Search for the cell housing the specified text and yield its [X, Y] center coordinate. 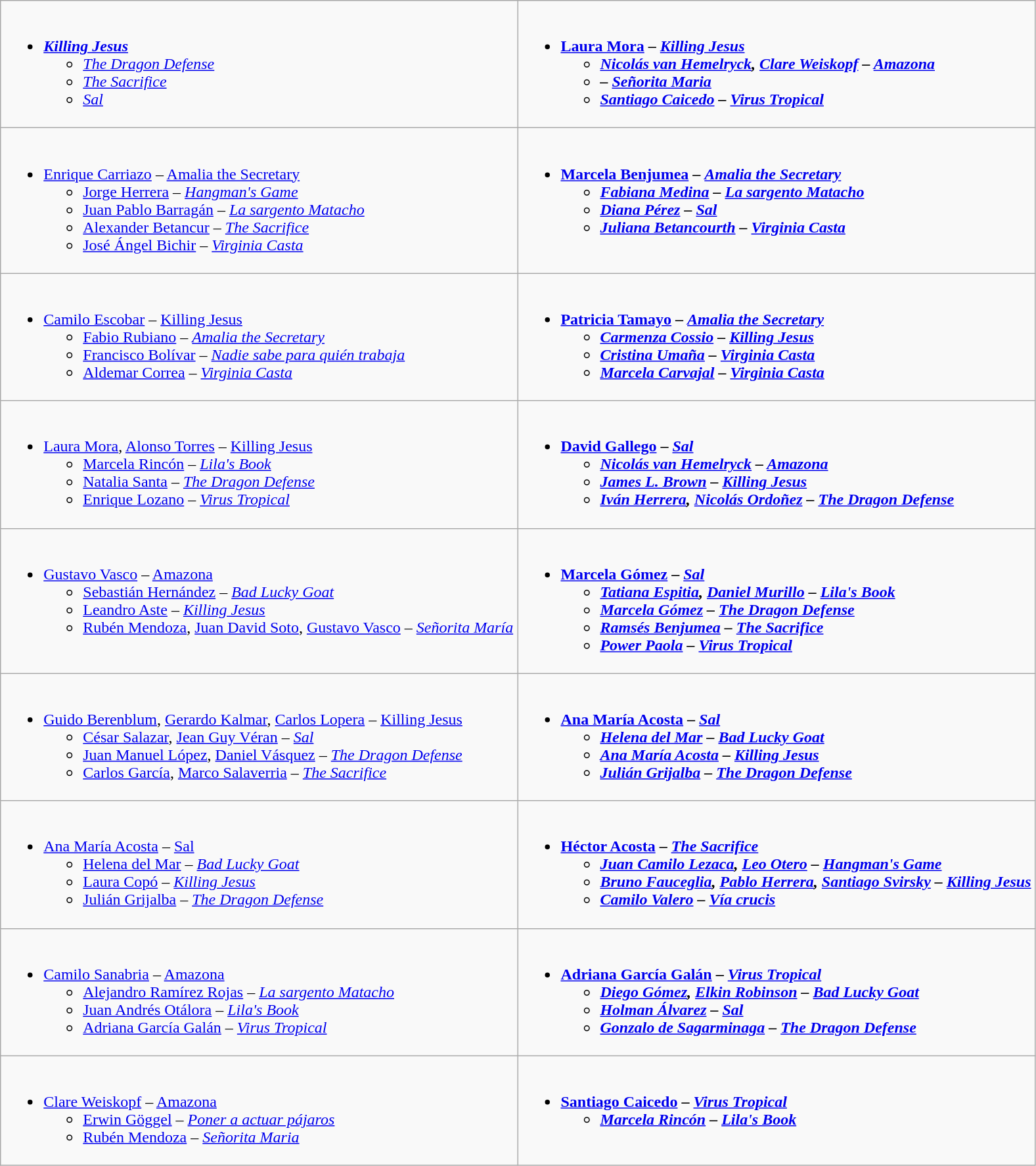
Patricia Tamayo – Amalia the SecretaryCarmenza Cossio – Killing JesusCristina Umaña – Virginia CastaMarcela Carvajal – Virginia Casta [777, 337]
Laura Mora, Alonso Torres – Killing JesusMarcela Rincón – Lila's BookNatalia Santa – The Dragon DefenseEnrique Lozano – Virus Tropical [259, 464]
Laura Mora – Killing JesusNicolás van Hemelryck, Clare Weiskopf – Amazona – Señorita MariaSantiago Caicedo – Virus Tropical [777, 64]
Clare Weiskopf – AmazonaErwin Göggel – Poner a actuar pájarosRubén Mendoza – Señorita Maria [259, 1110]
Santiago Caicedo – Virus TropicalMarcela Rincón – Lila's Book [777, 1110]
Camilo Escobar – Killing JesusFabio Rubiano – Amalia the SecretaryFrancisco Bolívar – Nadie sabe para quién trabajaAldemar Correa – Virginia Casta [259, 337]
David Gallego – SalNicolás van Hemelryck – AmazonaJames L. Brown – Killing JesusIván Herrera, Nicolás Ordoñez – The Dragon Defense [777, 464]
Gustavo Vasco – AmazonaSebastián Hernández – Bad Lucky GoatLeandro Aste – Killing JesusRubén Mendoza, Juan David Soto, Gustavo Vasco – Señorita María [259, 600]
Ana María Acosta – SalHelena del Mar – Bad Lucky GoatLaura Copó – Killing JesusJulián Grijalba – The Dragon Defense [259, 864]
Adriana García Galán – Virus TropicalDiego Gómez, Elkin Robinson – Bad Lucky GoatHolman Álvarez – SalGonzalo de Sagarminaga – The Dragon Defense [777, 992]
Ana María Acosta – SalHelena del Mar – Bad Lucky GoatAna María Acosta – Killing JesusJulián Grijalba – The Dragon Defense [777, 737]
Camilo Sanabria – AmazonaAlejandro Ramírez Rojas – La sargento MatachoJuan Andrés Otálora – Lila's BookAdriana García Galán – Virus Tropical [259, 992]
Killing JesusThe Dragon DefenseThe SacrificeSal [259, 64]
Marcela Benjumea – Amalia the SecretaryFabiana Medina – La sargento MatachoDiana Pérez – SalJuliana Betancourth – Virginia Casta [777, 201]
